Scan for the cell matching the given text and deliver its [X, Y] coordinate at center. 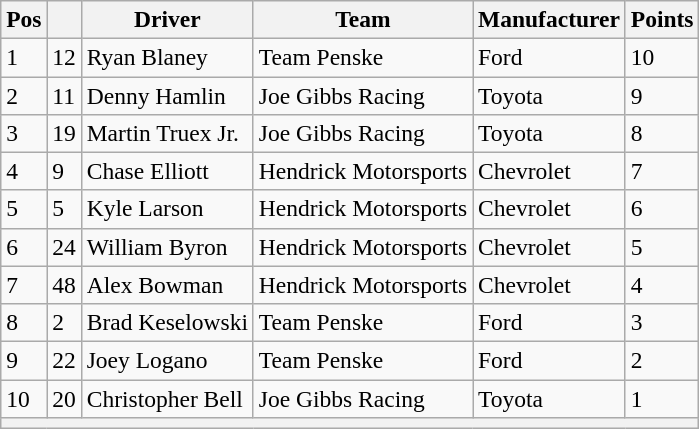
Ryan Blaney [167, 57]
Joey Logano [167, 360]
Driver [167, 19]
11 [64, 95]
Pos [24, 19]
Manufacturer [550, 19]
Chase Elliott [167, 171]
Martin Truex Jr. [167, 133]
Team [362, 19]
12 [64, 57]
William Byron [167, 247]
20 [64, 398]
22 [64, 360]
Alex Bowman [167, 285]
Kyle Larson [167, 209]
48 [64, 285]
Brad Keselowski [167, 322]
Denny Hamlin [167, 95]
24 [64, 247]
Christopher Bell [167, 398]
19 [64, 133]
Points [662, 19]
